From the cell containing the given text, extract its center point as (x, y) coordinate. 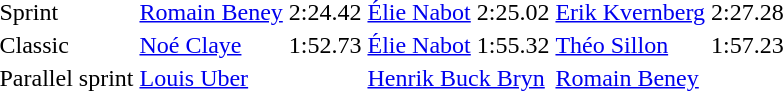
1:52.73 (325, 45)
Théo Sillon (630, 45)
1:55.32 (513, 45)
Élie Nabot (419, 45)
Noé Claye (211, 45)
